From the cell containing the given text, extract its center point as (x, y) coordinate. 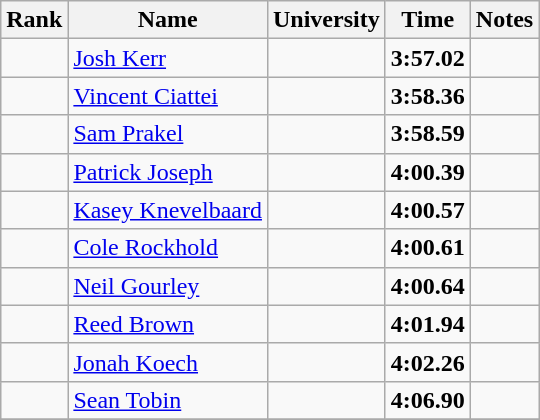
Notes (504, 20)
Sam Prakel (168, 134)
3:57.02 (428, 58)
Reed Brown (168, 324)
3:58.36 (428, 96)
4:06.90 (428, 400)
4:00.39 (428, 172)
Kasey Knevelbaard (168, 210)
Name (168, 20)
Rank (34, 20)
Josh Kerr (168, 58)
Vincent Ciattei (168, 96)
University (326, 20)
Cole Rockhold (168, 248)
4:00.64 (428, 286)
Sean Tobin (168, 400)
Neil Gourley (168, 286)
4:01.94 (428, 324)
Patrick Joseph (168, 172)
4:02.26 (428, 362)
3:58.59 (428, 134)
Jonah Koech (168, 362)
4:00.57 (428, 210)
Time (428, 20)
4:00.61 (428, 248)
